For the text-containing cell, return its midpoint in (x, y) coordinate format. 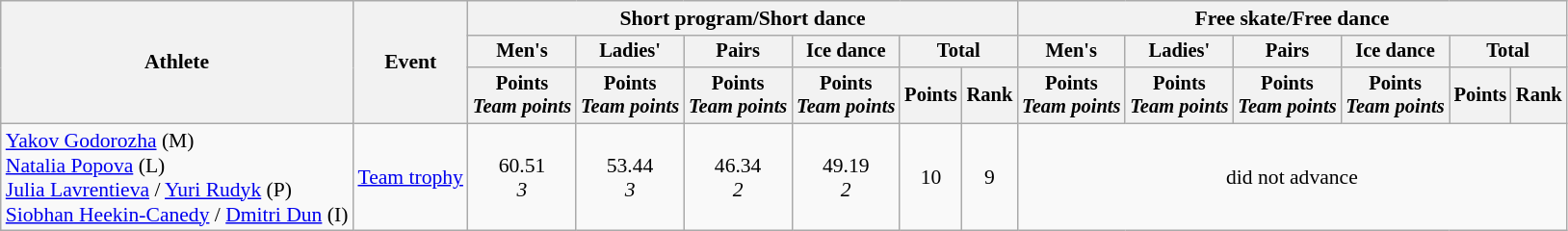
10 (930, 177)
Athlete (177, 62)
49.192 (846, 177)
Team trophy (410, 177)
60.513 (522, 177)
Event (410, 62)
53.443 (630, 177)
Short program/Short dance (743, 18)
9 (990, 177)
Free skate/Free dance (1292, 18)
Yakov Godorozha (M)Natalia Popova (L) Julia Lavrentieva / Yuri Rudyk (P) Siobhan Heekin-Canedy / Dmitri Dun (I) (177, 177)
46.342 (738, 177)
did not advance (1292, 177)
